Identify which cell holds the provided text, then report its (X, Y) central coordinate. 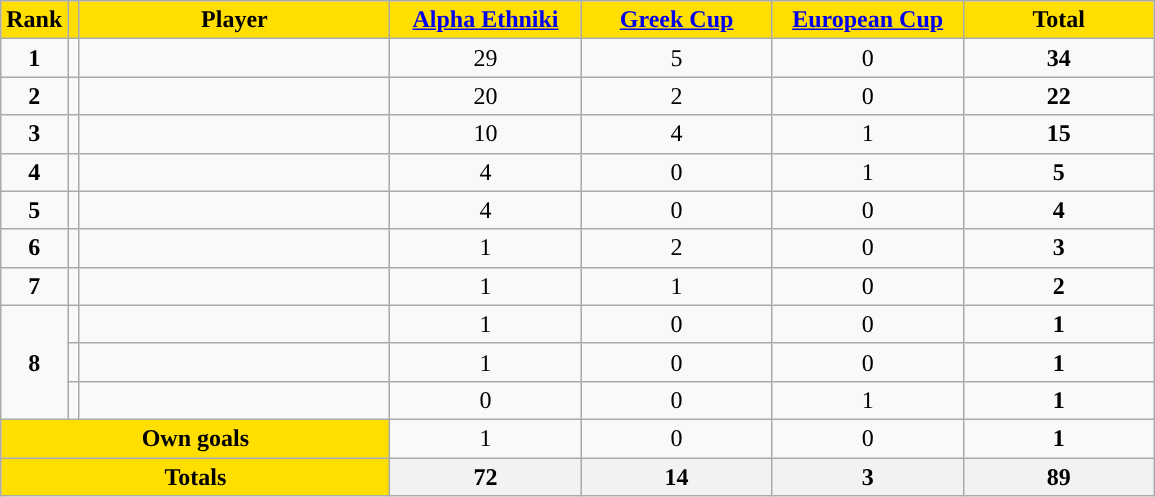
15 (1058, 134)
29 (486, 58)
34 (1058, 58)
Rank (34, 20)
Total (1058, 20)
7 (34, 286)
Totals (196, 477)
6 (34, 248)
8 (34, 362)
Player (234, 20)
10 (486, 134)
22 (1058, 96)
72 (486, 477)
20 (486, 96)
89 (1058, 477)
14 (676, 477)
European Cup (868, 20)
Own goals (196, 438)
Alpha Ethniki (486, 20)
Greek Cup (676, 20)
